Scan for the cell matching the given text and deliver its (x, y) coordinate at center. 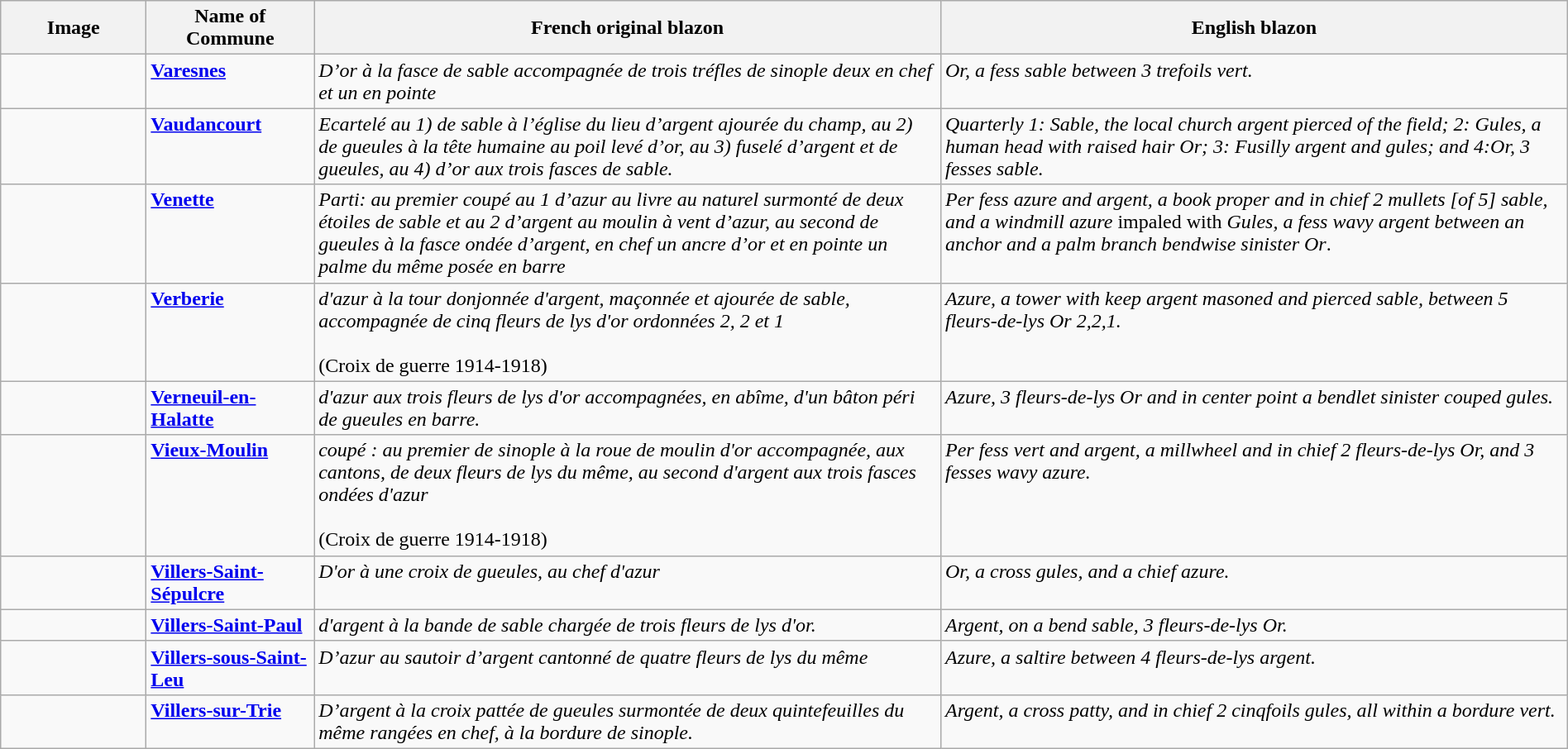
Venette (230, 233)
Villers-Saint-Paul (230, 625)
Azure, a saltire between 4 fleurs-de-lys argent. (1254, 668)
Villers-sous-Saint-Leu (230, 668)
Villers-Saint-Sépulcre (230, 582)
Or, a cross gules, and a chief azure. (1254, 582)
Argent, on a bend sable, 3 fleurs-de-lys Or. (1254, 625)
Vieux-Moulin (230, 495)
English blazon (1254, 28)
Azure, 3 fleurs-de-lys Or and in center point a bendlet sinister couped gules. (1254, 408)
d'argent à la bande de sable chargée de trois fleurs de lys d'or. (628, 625)
Verneuil-en-Halatte (230, 408)
D’azur au sautoir d’argent cantonné de quatre fleurs de lys du même (628, 668)
Vaudancourt (230, 146)
D’argent à la croix pattée de gueules surmontée de deux quintefeuilles du même rangées en chef, à la bordure de sinople. (628, 721)
Varesnes (230, 81)
Villers-sur-Trie (230, 721)
French original blazon (628, 28)
Per fess vert and argent, a millwheel and in chief 2 fleurs-de-lys Or, and 3 fesses wavy azure. (1254, 495)
d'azur aux trois fleurs de lys d'or accompagnées, en abîme, d'un bâton péri de gueules en barre. (628, 408)
Or, a fess sable between 3 trefoils vert. (1254, 81)
D'or à une croix de gueules, au chef d'azur (628, 582)
Argent, a cross patty, and in chief 2 cinqfoils gules, all within a bordure vert. (1254, 721)
Azure, a tower with keep argent masoned and pierced sable, between 5 fleurs-de-lys Or 2,2,1. (1254, 332)
D’or à la fasce de sable accompagnée de trois tréfles de sinople deux en chef et un en pointe (628, 81)
Name of Commune (230, 28)
Verberie (230, 332)
Image (74, 28)
